Provide the [X, Y] coordinate of the cell's center where the given text is located.  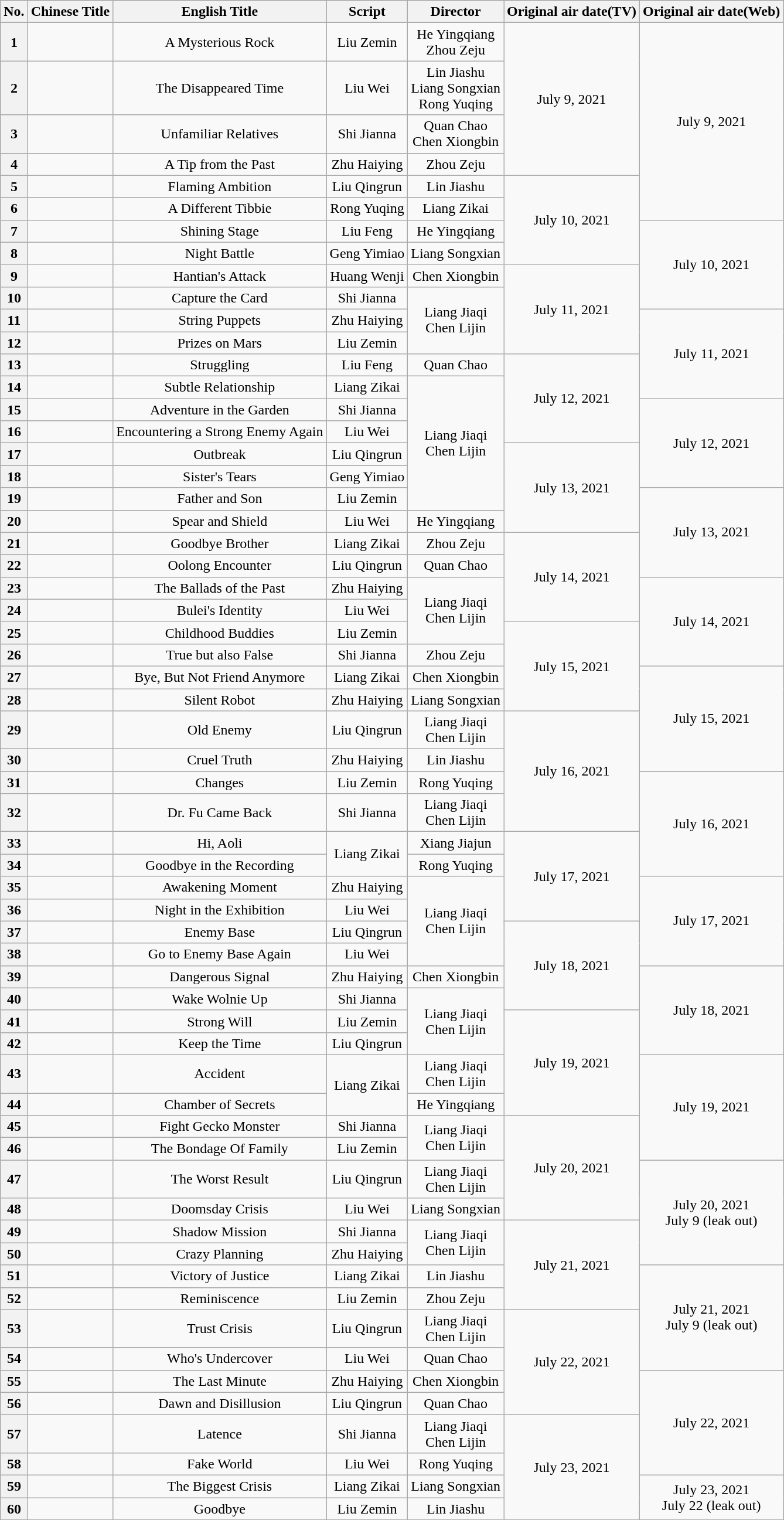
Latence [220, 1434]
Wake Wolnie Up [220, 999]
Chamber of Secrets [220, 1104]
49 [14, 1232]
26 [14, 655]
Bye, But Not Friend Anymore [220, 677]
The Biggest Crisis [220, 1486]
37 [14, 932]
Adventure in the Garden [220, 410]
July 21, 2021July 9 (leak out) [711, 1318]
22 [14, 566]
6 [14, 209]
Hantian's Attack [220, 276]
Victory of Justice [220, 1276]
3 [14, 134]
46 [14, 1149]
35 [14, 887]
Original air date(Web) [711, 12]
Shadow Mission [220, 1232]
Fight Gecko Monster [220, 1127]
7 [14, 231]
Father and Son [220, 499]
20 [14, 521]
Oolong Encounter [220, 566]
25 [14, 633]
4 [14, 164]
Enemy Base [220, 932]
11 [14, 320]
Bulei's Identity [220, 610]
30 [14, 760]
A Tip from the Past [220, 164]
Cruel Truth [220, 760]
Awakening Moment [220, 887]
40 [14, 999]
Dangerous Signal [220, 977]
1 [14, 42]
Childhood Buddies [220, 633]
Flaming Ambition [220, 186]
10 [14, 298]
True but also False [220, 655]
Dr. Fu Came Back [220, 812]
Prizes on Mars [220, 343]
July 23, 2021 [572, 1467]
41 [14, 1021]
Accident [220, 1074]
19 [14, 499]
43 [14, 1074]
44 [14, 1104]
Original air date(TV) [572, 12]
Changes [220, 783]
July 23, 2021July 22 (leak out) [711, 1497]
52 [14, 1298]
17 [14, 454]
47 [14, 1179]
57 [14, 1434]
Huang Wenji [367, 276]
Sister's Tears [220, 477]
July 20, 2021 [572, 1168]
59 [14, 1486]
Unfamiliar Relatives [220, 134]
Chinese Title [70, 12]
String Puppets [220, 320]
Strong Will [220, 1021]
33 [14, 843]
Script [367, 12]
56 [14, 1403]
14 [14, 387]
9 [14, 276]
Night in the Exhibition [220, 910]
55 [14, 1381]
50 [14, 1254]
13 [14, 365]
The Last Minute [220, 1381]
Director [456, 12]
Xiang Jiajun [456, 843]
Silent Robot [220, 699]
Crazy Planning [220, 1254]
53 [14, 1328]
Goodbye [220, 1508]
Night Battle [220, 253]
A Mysterious Rock [220, 42]
Go to Enemy Base Again [220, 954]
Old Enemy [220, 730]
The Worst Result [220, 1179]
Keep the Time [220, 1043]
16 [14, 432]
Quan ChaoChen Xiongbin [456, 134]
Spear and Shield [220, 521]
Hi, Aoli [220, 843]
July 20, 2021July 9 (leak out) [711, 1212]
15 [14, 410]
29 [14, 730]
Who's Undercover [220, 1359]
Subtle Relationship [220, 387]
39 [14, 977]
Reminiscence [220, 1298]
36 [14, 910]
Doomsday Crisis [220, 1209]
The Bondage Of Family [220, 1149]
45 [14, 1127]
He YingqiangZhou Zeju [456, 42]
12 [14, 343]
Fake World [220, 1464]
28 [14, 699]
54 [14, 1359]
Goodbye in the Recording [220, 865]
English Title [220, 12]
18 [14, 477]
5 [14, 186]
No. [14, 12]
A Different Tibbie [220, 209]
60 [14, 1508]
Dawn and Disillusion [220, 1403]
July 21, 2021 [572, 1265]
The Ballads of the Past [220, 588]
Encountering a Strong Enemy Again [220, 432]
Outbreak [220, 454]
48 [14, 1209]
23 [14, 588]
27 [14, 677]
58 [14, 1464]
2 [14, 88]
Struggling [220, 365]
31 [14, 783]
Goodbye Brother [220, 543]
42 [14, 1043]
51 [14, 1276]
Trust Crisis [220, 1328]
Lin JiashuLiang SongxianRong Yuqing [456, 88]
32 [14, 812]
24 [14, 610]
8 [14, 253]
Capture the Card [220, 298]
The Disappeared Time [220, 88]
38 [14, 954]
Shining Stage [220, 231]
34 [14, 865]
21 [14, 543]
